Determine the [x, y] coordinate at the center of the cell enclosing the given text.  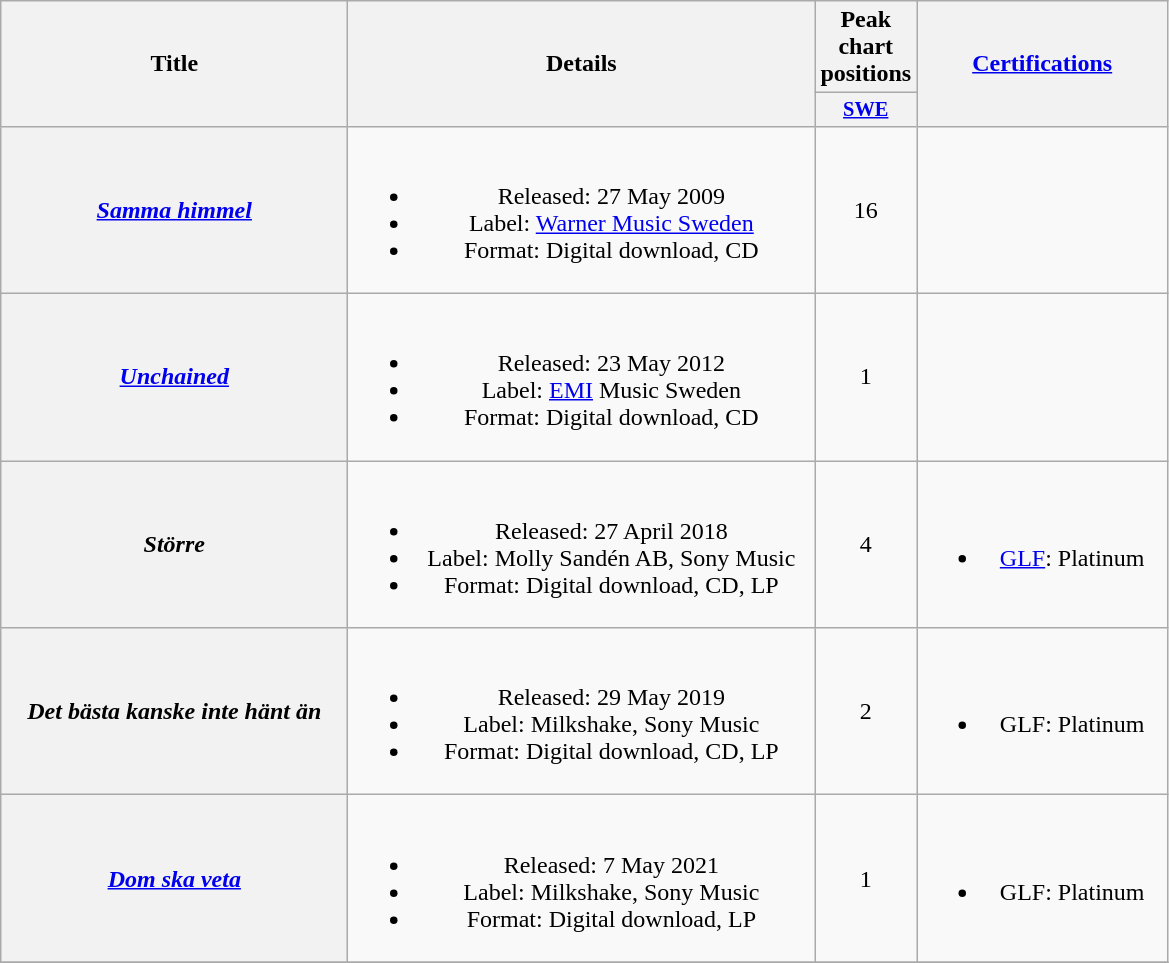
Details [582, 64]
Det bästa kanske inte hänt än [174, 712]
4 [866, 544]
Större [174, 544]
Samma himmel [174, 210]
Released: 27 April 2018Label: Molly Sandén AB, Sony MusicFormat: Digital download, CD, LP [582, 544]
Released: 29 May 2019Label: Milkshake, Sony MusicFormat: Digital download, CD, LP [582, 712]
Released: 27 May 2009Label: Warner Music SwedenFormat: Digital download, CD [582, 210]
Released: 23 May 2012Label: EMI Music SwedenFormat: Digital download, CD [582, 378]
16 [866, 210]
Certifications [1042, 64]
Released: 7 May 2021Label: Milkshake, Sony MusicFormat: Digital download, LP [582, 878]
Title [174, 64]
Peak chart positions [866, 47]
Unchained [174, 378]
2 [866, 712]
Dom ska veta [174, 878]
SWE [866, 110]
